Return the [x, y] coordinate for the center point of the cell that contains the specified text.  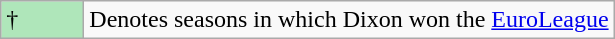
Denotes seasons in which Dixon won the EuroLeague [349, 20]
† [42, 20]
